Return the (X, Y) coordinate for the center point of the cell that contains the specified text.  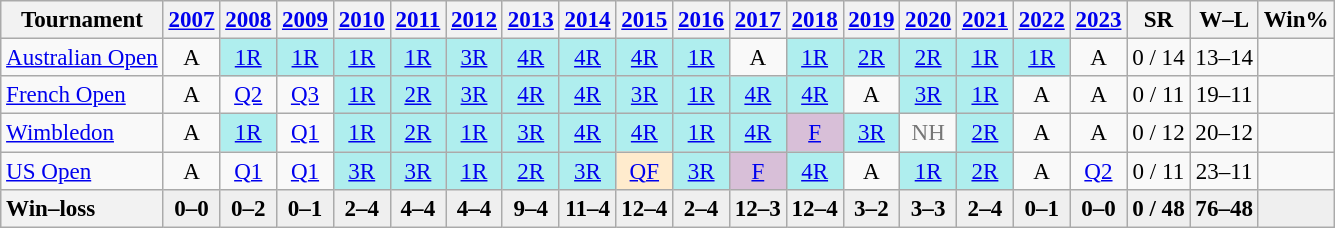
3–2 (872, 209)
French Open (82, 95)
20–12 (1224, 133)
2010 (362, 20)
11–4 (588, 209)
2014 (588, 20)
2008 (248, 20)
12–3 (758, 209)
Wimbledon (82, 133)
23–11 (1224, 171)
2018 (814, 20)
SR (1158, 20)
Win–loss (82, 209)
19–11 (1224, 95)
0 / 12 (1158, 133)
2021 (986, 20)
NH (928, 133)
2020 (928, 20)
2019 (872, 20)
2023 (1098, 20)
2013 (530, 20)
13–14 (1224, 58)
Tournament (82, 20)
2015 (644, 20)
2007 (192, 20)
0 / 14 (1158, 58)
0–2 (248, 209)
2016 (702, 20)
2022 (1042, 20)
QF (644, 171)
Q3 (306, 95)
3–3 (928, 209)
2017 (758, 20)
Win% (1296, 20)
76–48 (1224, 209)
0 / 48 (1158, 209)
2012 (474, 20)
2009 (306, 20)
W–L (1224, 20)
9–4 (530, 209)
US Open (82, 171)
2011 (418, 20)
Australian Open (82, 58)
